Output the [X, Y] coordinate of the center of the cell containing the given text.  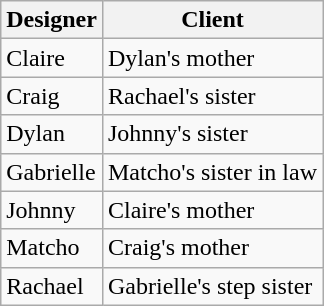
Gabrielle's step sister [212, 286]
Dylan [52, 134]
Matcho [52, 248]
Craig's mother [212, 248]
Dylan's mother [212, 58]
Johnny's sister [212, 134]
Matcho's sister in law [212, 172]
Rachael [52, 286]
Designer [52, 20]
Johnny [52, 210]
Gabrielle [52, 172]
Rachael's sister [212, 96]
Craig [52, 96]
Client [212, 20]
Claire's mother [212, 210]
Claire [52, 58]
